Identify which cell holds the provided text, then report its (X, Y) central coordinate. 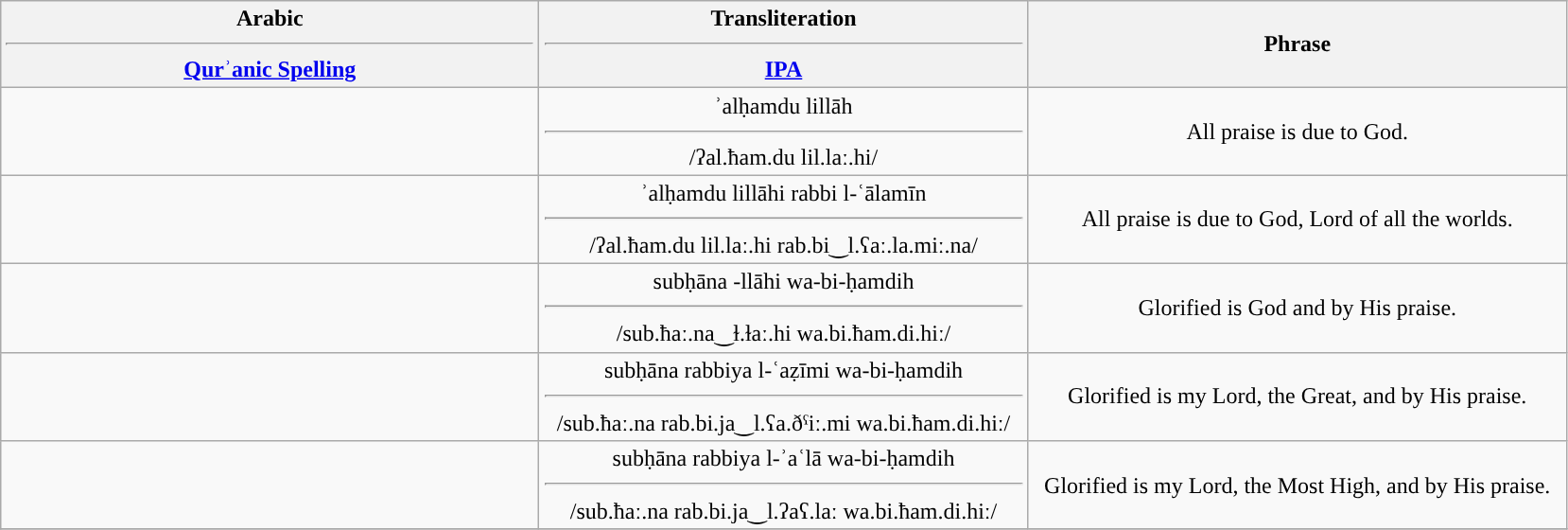
Glorified is God and by His praise. (1298, 308)
Glorified is my Lord, the Most High, and by His praise. (1298, 486)
subḥāna -llāhi wa-bi-ḥamdih /sub.ħaː.na‿ɫ.ɫaː.hi wa.bi.ħam.di.hiː/ (783, 308)
Arabic Qurʾanic Spelling (270, 44)
All praise is due to God, Lord of all the worlds. (1298, 220)
Transliteration IPA (783, 44)
subḥāna rabbiya l-ʿaẓīmi wa-bi-ḥamdih /sub.ħaː.na rab.bi.ja‿l.ʕa.ðˤiː.mi wa.bi.ħam.di.hiː/ (783, 397)
ʾalḥamdu lillāhi rabbi l-ʿālamīn /ʔal.ħam.du lil.laː.hi rab.bi‿l.ʕaː.la.miː.na/ (783, 220)
All praise is due to God. (1298, 132)
subḥāna rabbiya l-ʾaʿlā wa-bi-ḥamdih /sub.ħaː.na rab.bi.ja‿l.ʔaʕ.laː wa.bi.ħam.di.hiː/ (783, 486)
Glorified is my Lord, the Great, and by His praise. (1298, 397)
ʾalḥamdu lillāh /ʔal.ħam.du lil.laː.hi/ (783, 132)
Phrase (1298, 44)
